Scan for the cell matching the given text and deliver its [X, Y] coordinate at center. 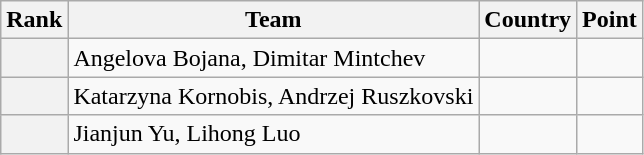
Team [274, 20]
Point [610, 20]
Country [528, 20]
Rank [34, 20]
Jianjun Yu, Lihong Luo [274, 134]
Katarzyna Kornobis, Andrzej Ruszkovski [274, 96]
Angelova Bojana, Dimitar Mintchev [274, 58]
